Locate the cell with the specified text and output its [x, y] center coordinate. 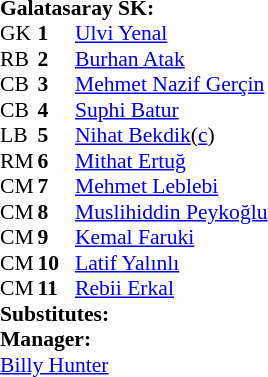
5 [57, 135]
Nihat Bekdik(c) [172, 135]
Mehmet Leblebi [172, 187]
RM [19, 161]
10 [57, 263]
8 [57, 212]
GK [19, 33]
Kemal Faruki [172, 237]
RB [19, 59]
4 [57, 110]
Burhan Atak [172, 59]
3 [57, 85]
Mehmet Nazif Gerçin [172, 85]
Latif Yalınlı [172, 263]
7 [57, 187]
Manager: [134, 339]
Substitutes: [134, 314]
9 [57, 237]
Rebii Erkal [172, 289]
Ulvi Yenal [172, 33]
Mithat Ertuğ [172, 161]
1 [57, 33]
Suphi Batur [172, 110]
Muslihiddin Peykoğlu [172, 212]
2 [57, 59]
11 [57, 289]
6 [57, 161]
LB [19, 135]
